Search for the cell housing the specified text and yield its [X, Y] center coordinate. 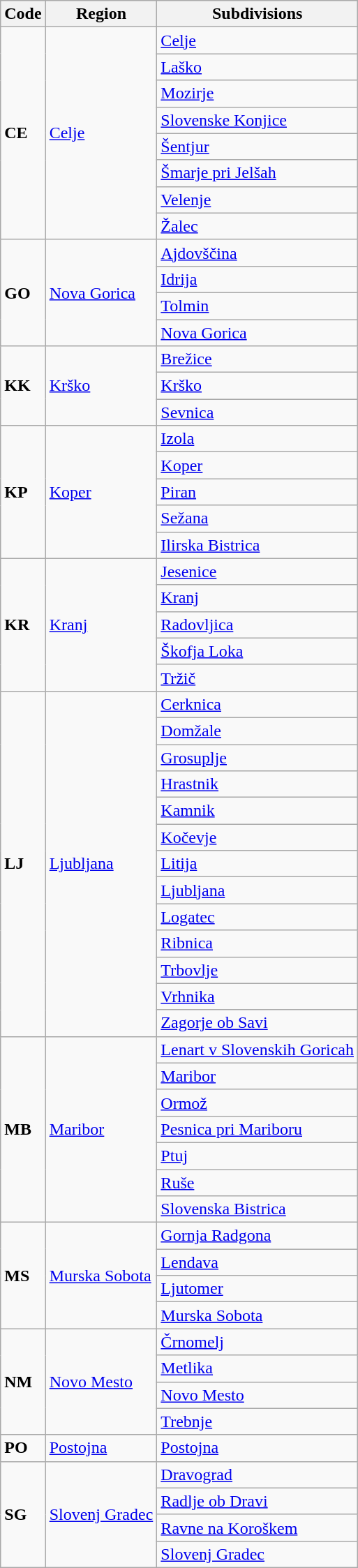
Izola [258, 439]
Radovljica [258, 625]
Šentjur [258, 147]
Trbovlje [258, 970]
Subdivisions [258, 14]
Code [23, 14]
Slovenske Konjice [258, 120]
Logatec [258, 917]
Ribnica [258, 943]
Lendava [258, 1262]
Litija [258, 864]
PO [23, 1448]
Pesnica pri Mariboru [258, 1129]
Šmarje pri Jelšah [258, 173]
Tolmin [258, 306]
KP [23, 492]
Kamnik [258, 811]
Ptuj [258, 1156]
KK [23, 386]
Ormož [258, 1103]
Laško [258, 67]
Jesenice [258, 572]
Ravne na Koroškem [258, 1528]
LJ [23, 864]
Škofja Loka [258, 651]
Tržič [258, 678]
Kočevje [258, 837]
Hrastnik [258, 784]
KR [23, 625]
SG [23, 1514]
MB [23, 1129]
GO [23, 292]
Piran [258, 492]
Region [101, 14]
Ilirska Bistrica [258, 545]
Vrhnika [258, 996]
Radlje ob Dravi [258, 1501]
Gornja Radgona [258, 1236]
Idrija [258, 279]
Velenje [258, 200]
Slovenska Bistrica [258, 1209]
Črnomelj [258, 1342]
Ruše [258, 1183]
Dravograd [258, 1474]
Zagorje ob Savi [258, 1023]
Mozirje [258, 94]
Cerknica [258, 704]
Brežice [258, 359]
CE [23, 133]
Lenart v Slovenskih Goricah [258, 1050]
Žalec [258, 226]
Domžale [258, 731]
NM [23, 1382]
Sevnica [258, 412]
Trebnje [258, 1421]
Ajdovščina [258, 253]
Metlika [258, 1368]
Sežana [258, 518]
MS [23, 1276]
Grosuplje [258, 757]
Ljutomer [258, 1289]
